Output the (x, y) coordinate of the center of the cell containing the given text.  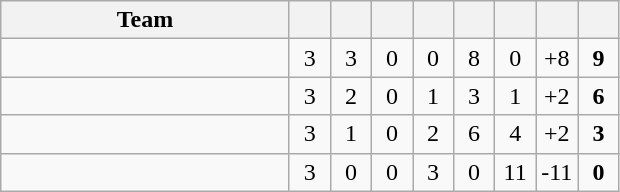
8 (474, 58)
+8 (557, 58)
-11 (557, 172)
Team (146, 20)
11 (516, 172)
4 (516, 134)
9 (598, 58)
